Pinpoint the cell where the given text exists, returning its (X, Y) midpoint coordinate. 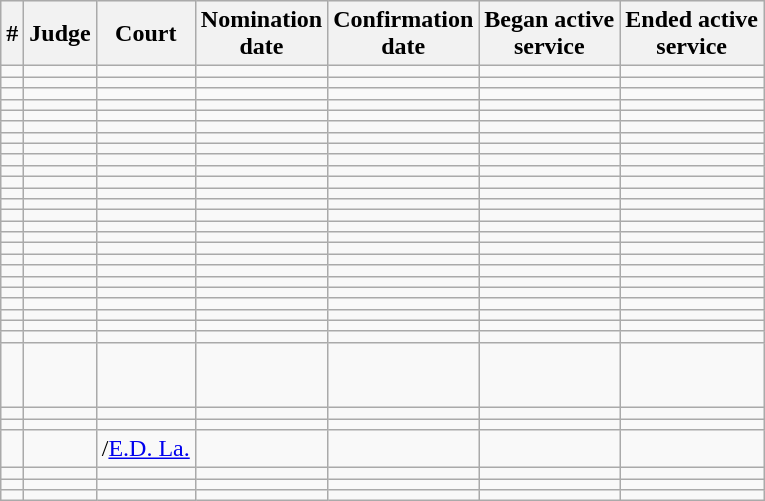
Confirmationdate (404, 34)
Judge (60, 34)
# (12, 34)
Began activeservice (550, 34)
Ended activeservice (692, 34)
/E.D. La. (146, 449)
Nominationdate (261, 34)
Court (146, 34)
